Locate the cell with the specified text and output its (x, y) center coordinate. 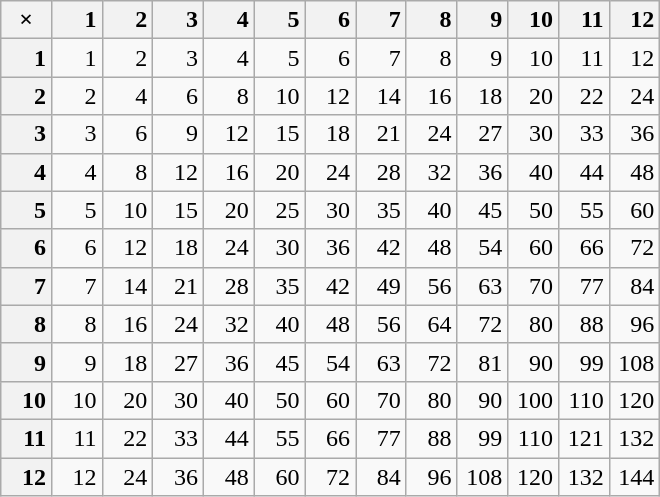
25 (280, 210)
64 (432, 324)
144 (634, 477)
100 (534, 400)
81 (482, 362)
121 (584, 438)
49 (382, 286)
× (26, 20)
